Return (X, Y) of the center of cell containing provided text 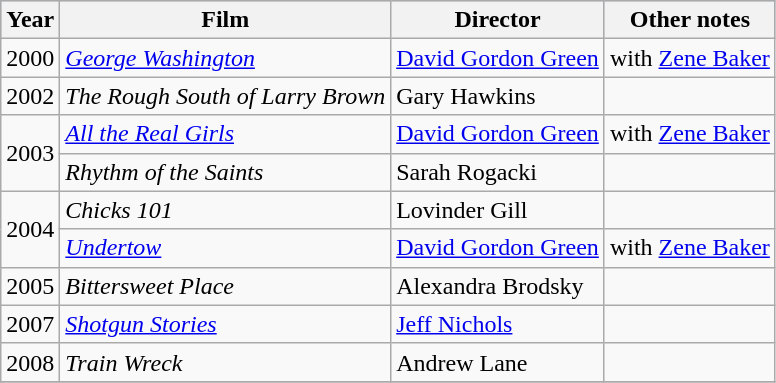
All the Real Girls (226, 134)
Director (498, 20)
Gary Hawkins (498, 96)
Bittersweet Place (226, 286)
Film (226, 20)
Lovinder Gill (498, 210)
2000 (30, 58)
2007 (30, 324)
Rhythm of the Saints (226, 172)
Other notes (690, 20)
Shotgun Stories (226, 324)
Train Wreck (226, 362)
2008 (30, 362)
2003 (30, 153)
Undertow (226, 248)
Andrew Lane (498, 362)
2004 (30, 229)
Chicks 101 (226, 210)
2005 (30, 286)
George Washington (226, 58)
The Rough South of Larry Brown (226, 96)
Year (30, 20)
Sarah Rogacki (498, 172)
Jeff Nichols (498, 324)
Alexandra Brodsky (498, 286)
2002 (30, 96)
